Detect which cell encompasses the target text, then output its (x, y) center coordinate. 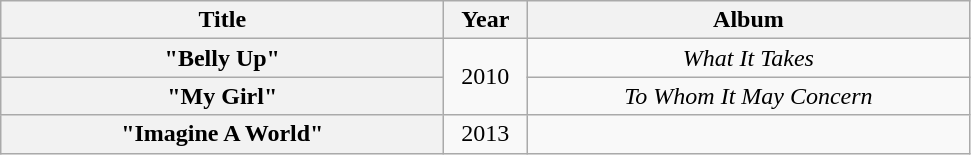
"Belly Up" (222, 58)
To Whom It May Concern (748, 96)
Year (486, 20)
Album (748, 20)
What It Takes (748, 58)
"Imagine A World" (222, 134)
2013 (486, 134)
2010 (486, 77)
Title (222, 20)
"My Girl" (222, 96)
